Pinpoint the cell where the given text exists, returning its (x, y) midpoint coordinate. 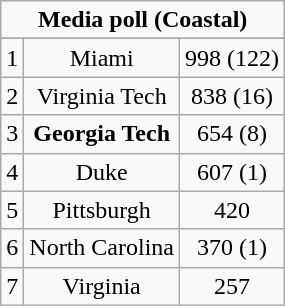
2 (12, 96)
Virginia (102, 286)
4 (12, 172)
420 (232, 210)
607 (1) (232, 172)
North Carolina (102, 248)
257 (232, 286)
370 (1) (232, 248)
3 (12, 134)
Pittsburgh (102, 210)
6 (12, 248)
Duke (102, 172)
Georgia Tech (102, 134)
7 (12, 286)
838 (16) (232, 96)
5 (12, 210)
1 (12, 58)
Miami (102, 58)
Media poll (Coastal) (143, 20)
Virginia Tech (102, 96)
654 (8) (232, 134)
998 (122) (232, 58)
